Capture the cell that displays the provided text and extract its (X, Y) central coordinate. 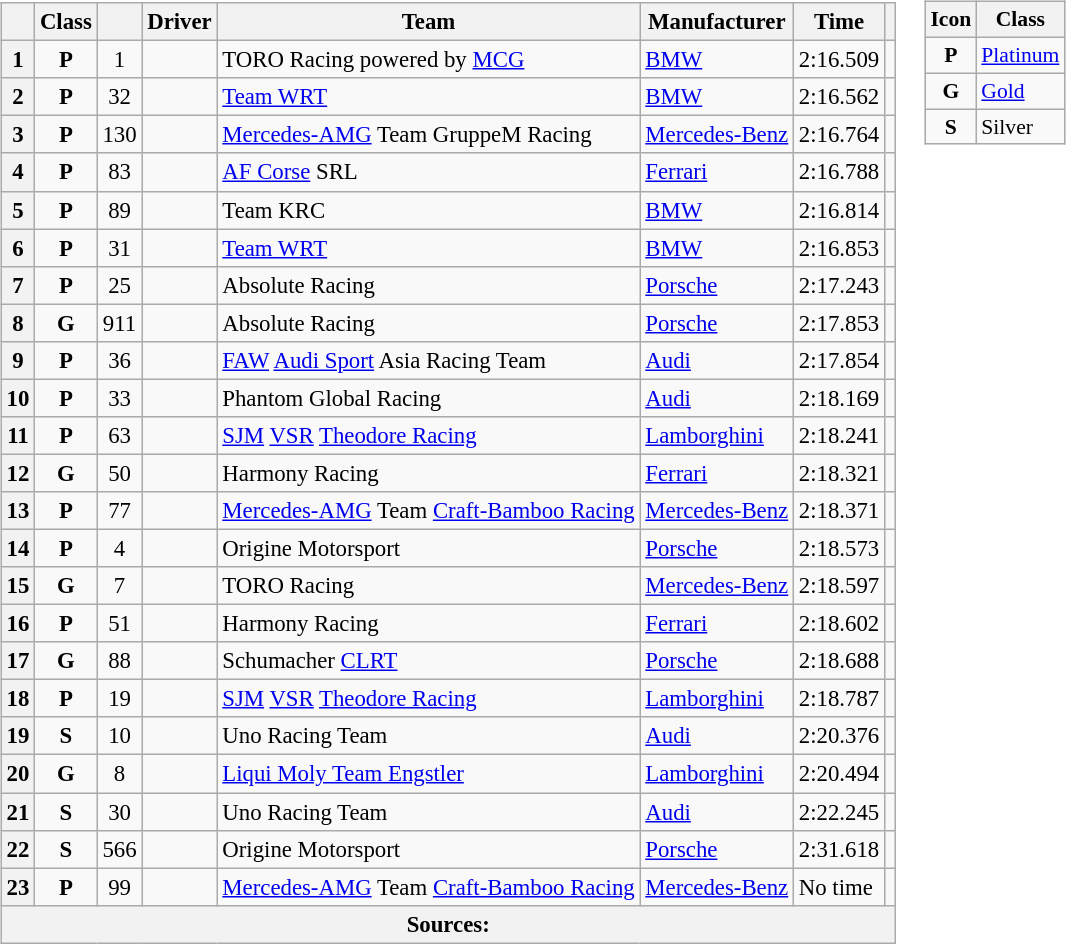
77 (120, 511)
9 (18, 360)
AF Corse SRL (428, 172)
Platinum (1020, 55)
2:18.241 (840, 436)
88 (120, 661)
FAW Audi Sport Asia Racing Team (428, 360)
51 (120, 624)
12 (18, 473)
2:18.169 (840, 398)
99 (120, 887)
2:16.509 (840, 60)
83 (120, 172)
2:17.853 (840, 323)
Liqui Moly Team Engstler (428, 774)
2:18.597 (840, 586)
2:18.602 (840, 624)
32 (120, 97)
2:16.788 (840, 172)
Mercedes-AMG Team GruppeM Racing (428, 135)
Icon (950, 20)
2:18.371 (840, 511)
2:16.814 (840, 210)
23 (18, 887)
6 (18, 248)
Silver (1020, 127)
Sources: (448, 924)
22 (18, 849)
15 (18, 586)
63 (120, 436)
50 (120, 473)
2:17.854 (840, 360)
36 (120, 360)
911 (120, 323)
2:16.853 (840, 248)
Driver (180, 22)
Schumacher CLRT (428, 661)
2:18.688 (840, 661)
2:22.245 (840, 811)
Team (428, 22)
21 (18, 811)
20 (18, 774)
33 (120, 398)
13 (18, 511)
TORO Racing powered by MCG (428, 60)
Gold (1020, 91)
2:17.243 (840, 285)
2 (18, 97)
TORO Racing (428, 586)
16 (18, 624)
14 (18, 548)
No time (840, 887)
2:31.618 (840, 849)
Team KRC (428, 210)
566 (120, 849)
30 (120, 811)
18 (18, 699)
17 (18, 661)
25 (120, 285)
11 (18, 436)
2:16.764 (840, 135)
89 (120, 210)
3 (18, 135)
Phantom Global Racing (428, 398)
2:20.376 (840, 736)
2:20.494 (840, 774)
2:18.573 (840, 548)
2:18.321 (840, 473)
130 (120, 135)
31 (120, 248)
Manufacturer (717, 22)
Time (840, 22)
5 (18, 210)
2:18.787 (840, 699)
2:16.562 (840, 97)
